Scan for the cell matching the given text and deliver its (X, Y) coordinate at center. 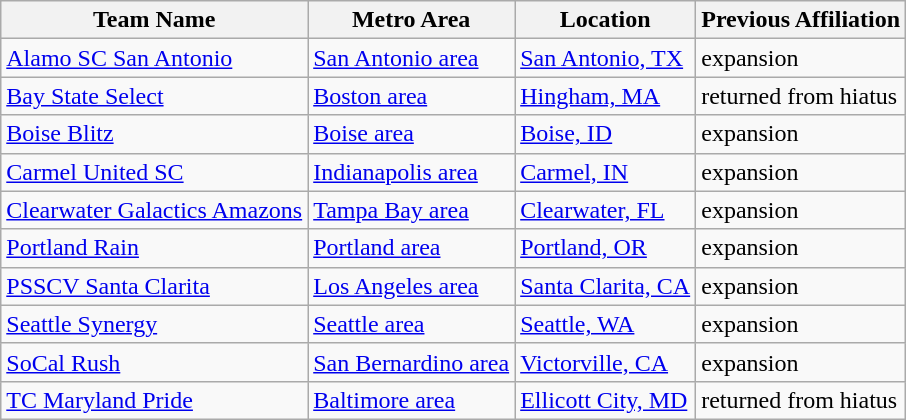
Victorville, CA (606, 362)
Previous Affiliation (801, 20)
Portland, OR (606, 248)
Boston area (412, 96)
Bay State Select (154, 96)
Los Angeles area (412, 286)
Seattle Synergy (154, 324)
TC Maryland Pride (154, 400)
Location (606, 20)
Portland area (412, 248)
San Antonio area (412, 58)
Boise Blitz (154, 134)
PSSCV Santa Clarita (154, 286)
Clearwater Galactics Amazons (154, 210)
Team Name (154, 20)
Tampa Bay area (412, 210)
Alamo SC San Antonio (154, 58)
SoCal Rush (154, 362)
Metro Area (412, 20)
San Bernardino area (412, 362)
Seattle area (412, 324)
Santa Clarita, CA (606, 286)
Portland Rain (154, 248)
Boise, ID (606, 134)
Seattle, WA (606, 324)
Carmel, IN (606, 172)
Baltimore area (412, 400)
Hingham, MA (606, 96)
Indianapolis area (412, 172)
San Antonio, TX (606, 58)
Carmel United SC (154, 172)
Ellicott City, MD (606, 400)
Clearwater, FL (606, 210)
Boise area (412, 134)
